Capture the cell that displays the provided text and extract its [X, Y] central coordinate. 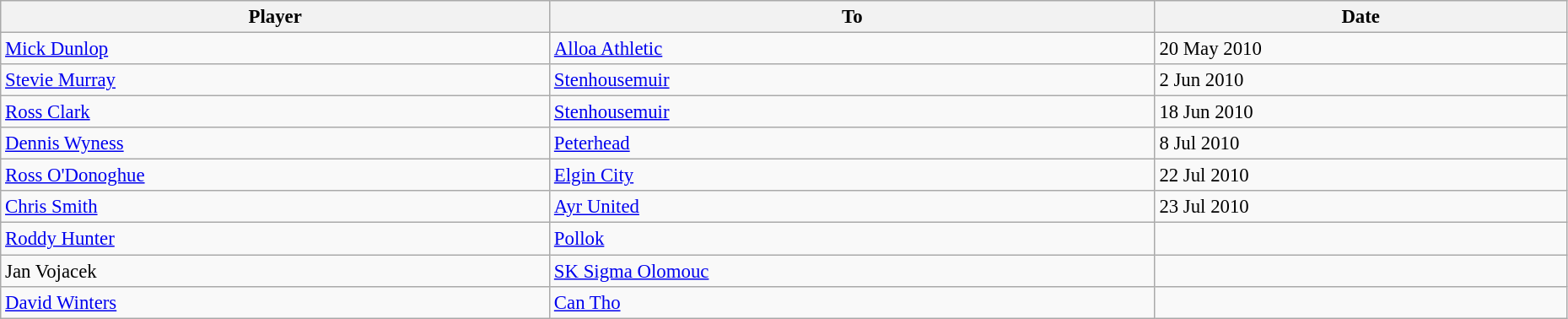
2 Jun 2010 [1361, 80]
Chris Smith [275, 207]
Roddy Hunter [275, 239]
Mick Dunlop [275, 49]
Player [275, 17]
20 May 2010 [1361, 49]
Elgin City [853, 176]
Pollok [853, 239]
Ayr United [853, 207]
Dennis Wyness [275, 143]
Jan Vojacek [275, 271]
23 Jul 2010 [1361, 207]
Ross O'Donoghue [275, 176]
SK Sigma Olomouc [853, 271]
Ross Clark [275, 112]
To [853, 17]
Date [1361, 17]
22 Jul 2010 [1361, 176]
Alloa Athletic [853, 49]
8 Jul 2010 [1361, 143]
Peterhead [853, 143]
Stevie Murray [275, 80]
Can Tho [853, 302]
David Winters [275, 302]
18 Jun 2010 [1361, 112]
